Search for the cell housing the specified text and yield its (X, Y) center coordinate. 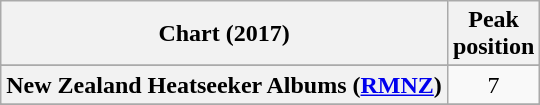
New Zealand Heatseeker Albums (RMNZ) (224, 85)
Chart (2017) (224, 34)
7 (493, 85)
Peakposition (493, 34)
